Search for the cell housing the specified text and yield its (X, Y) center coordinate. 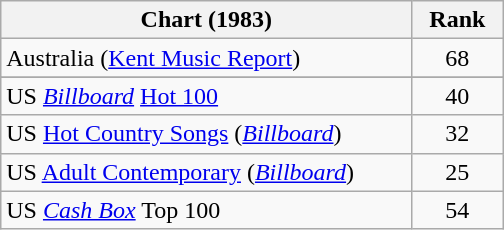
68 (458, 58)
Rank (458, 20)
25 (458, 172)
US Cash Box Top 100 (206, 210)
US Adult Contemporary (Billboard) (206, 172)
US Billboard Hot 100 (206, 96)
32 (458, 134)
Chart (1983) (206, 20)
US Hot Country Songs (Billboard) (206, 134)
Australia (Kent Music Report) (206, 58)
40 (458, 96)
54 (458, 210)
